Pinpoint the cell where the given text exists, returning its (x, y) midpoint coordinate. 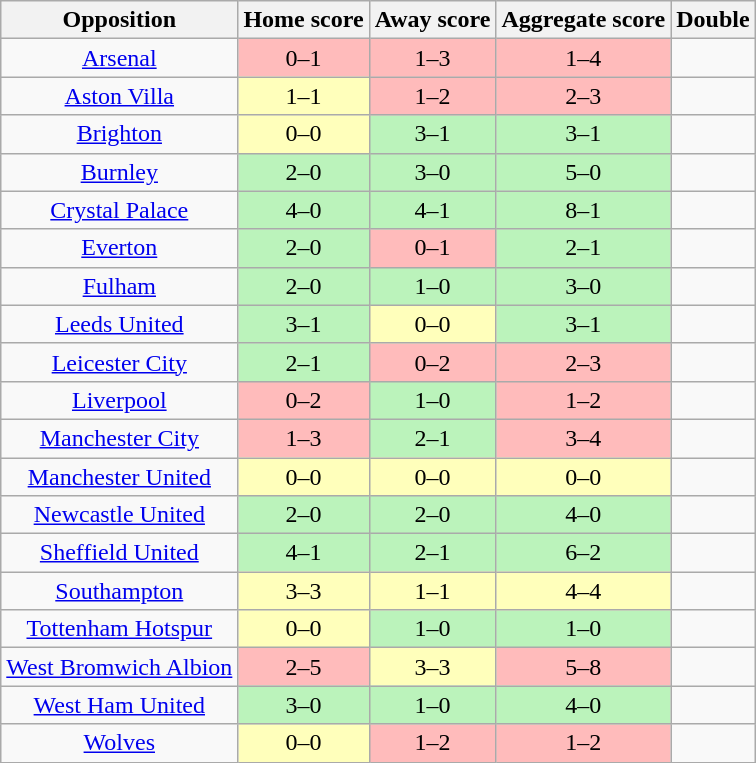
Newcastle United (120, 515)
2–5 (304, 667)
4–4 (584, 591)
Double (713, 20)
Home score (304, 20)
5–0 (584, 172)
Opposition (120, 20)
Manchester City (120, 438)
Aston Villa (120, 96)
8–1 (584, 210)
Everton (120, 248)
Fulham (120, 286)
Arsenal (120, 58)
West Bromwich Albion (120, 667)
Leeds United (120, 324)
Wolves (120, 743)
West Ham United (120, 705)
Sheffield United (120, 553)
Burnley (120, 172)
Aggregate score (584, 20)
Leicester City (120, 362)
Liverpool (120, 400)
Manchester United (120, 477)
Southampton (120, 591)
Crystal Palace (120, 210)
Brighton (120, 134)
3–4 (584, 438)
6–2 (584, 553)
1–4 (584, 58)
5–8 (584, 667)
Tottenham Hotspur (120, 629)
Away score (432, 20)
